Scan for the cell matching the given text and deliver its [x, y] coordinate at center. 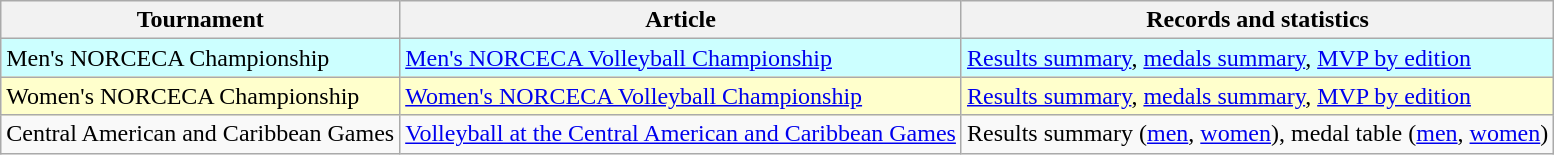
Women's NORCECA Championship [200, 96]
Central American and Caribbean Games [200, 134]
Men's NORCECA Volleyball Championship [681, 58]
Volleyball at the Central American and Caribbean Games [681, 134]
Results summary (men, women), medal table (men, women) [1257, 134]
Article [681, 20]
Records and statistics [1257, 20]
Tournament [200, 20]
Women's NORCECA Volleyball Championship [681, 96]
Men's NORCECA Championship [200, 58]
